Extract the (X, Y) coordinate from the center of the cell holding the provided text.  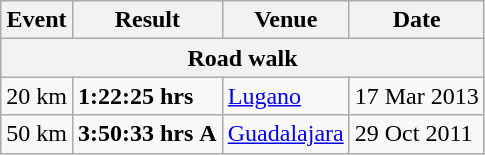
Result (147, 20)
Event (37, 20)
Date (416, 20)
Road walk (243, 58)
29 Oct 2011 (416, 134)
Venue (286, 20)
Guadalajara (286, 134)
3:50:33 hrs A (147, 134)
20 km (37, 96)
17 Mar 2013 (416, 96)
1:22:25 hrs (147, 96)
Lugano (286, 96)
50 km (37, 134)
